Output the [x, y] coordinate of the center of the cell containing the given text.  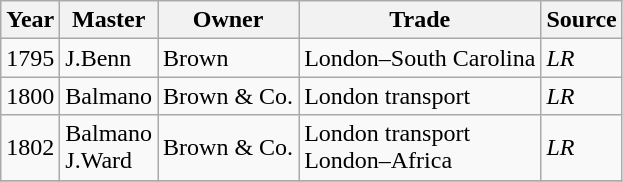
1795 [30, 58]
Trade [420, 20]
1800 [30, 96]
London transport [420, 96]
Year [30, 20]
J.Benn [109, 58]
1802 [30, 148]
Master [109, 20]
London transportLondon–Africa [420, 148]
London–South Carolina [420, 58]
Balmano [109, 96]
Owner [228, 20]
BalmanoJ.Ward [109, 148]
Brown [228, 58]
Source [582, 20]
